Find where the given text appears and provide that cell's center as [x, y] coordinate. 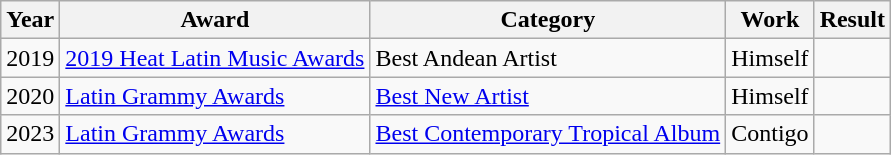
2023 [30, 134]
Category [548, 20]
Best Contemporary Tropical Album [548, 134]
2019 [30, 58]
Result [852, 20]
Contigo [770, 134]
Award [215, 20]
2020 [30, 96]
Work [770, 20]
Year [30, 20]
Best New Artist [548, 96]
2019 Heat Latin Music Awards [215, 58]
Best Andean Artist [548, 58]
